Capture the cell that displays the provided text and extract its [X, Y] central coordinate. 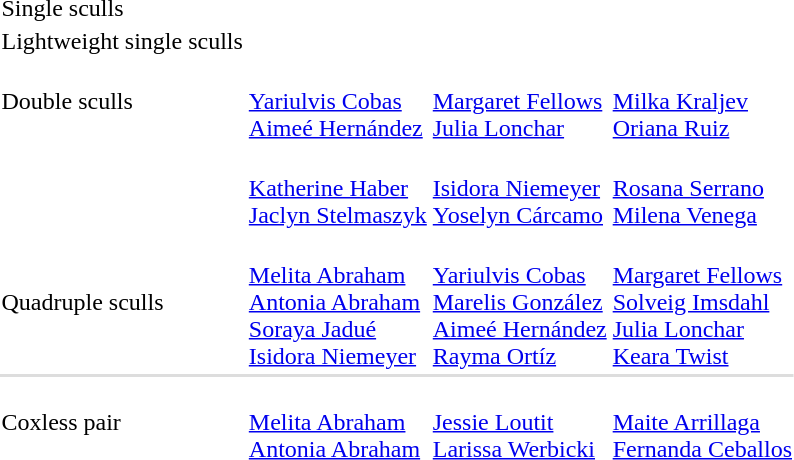
Isidora NiemeyerYoselyn Cárcamo [520, 188]
Katherine HaberJaclyn Stelmaszyk [338, 188]
Margaret FellowsJulia Lonchar [520, 101]
Melita AbrahamAntonia AbrahamSoraya JaduéIsidora Niemeyer [338, 302]
Double sculls [122, 101]
Quadruple sculls [122, 302]
Rosana SerranoMilena Venega [702, 188]
Milka KraljevOriana Ruiz [702, 101]
Yariulvis CobasMarelis GonzálezAimeé HernándezRayma Ortíz [520, 302]
Lightweight single sculls [122, 41]
Yariulvis CobasAimeé Hernández [338, 101]
Margaret FellowsSolveig ImsdahlJulia LoncharKeara Twist [702, 302]
